Locate the cell with the specified text and output its (X, Y) center coordinate. 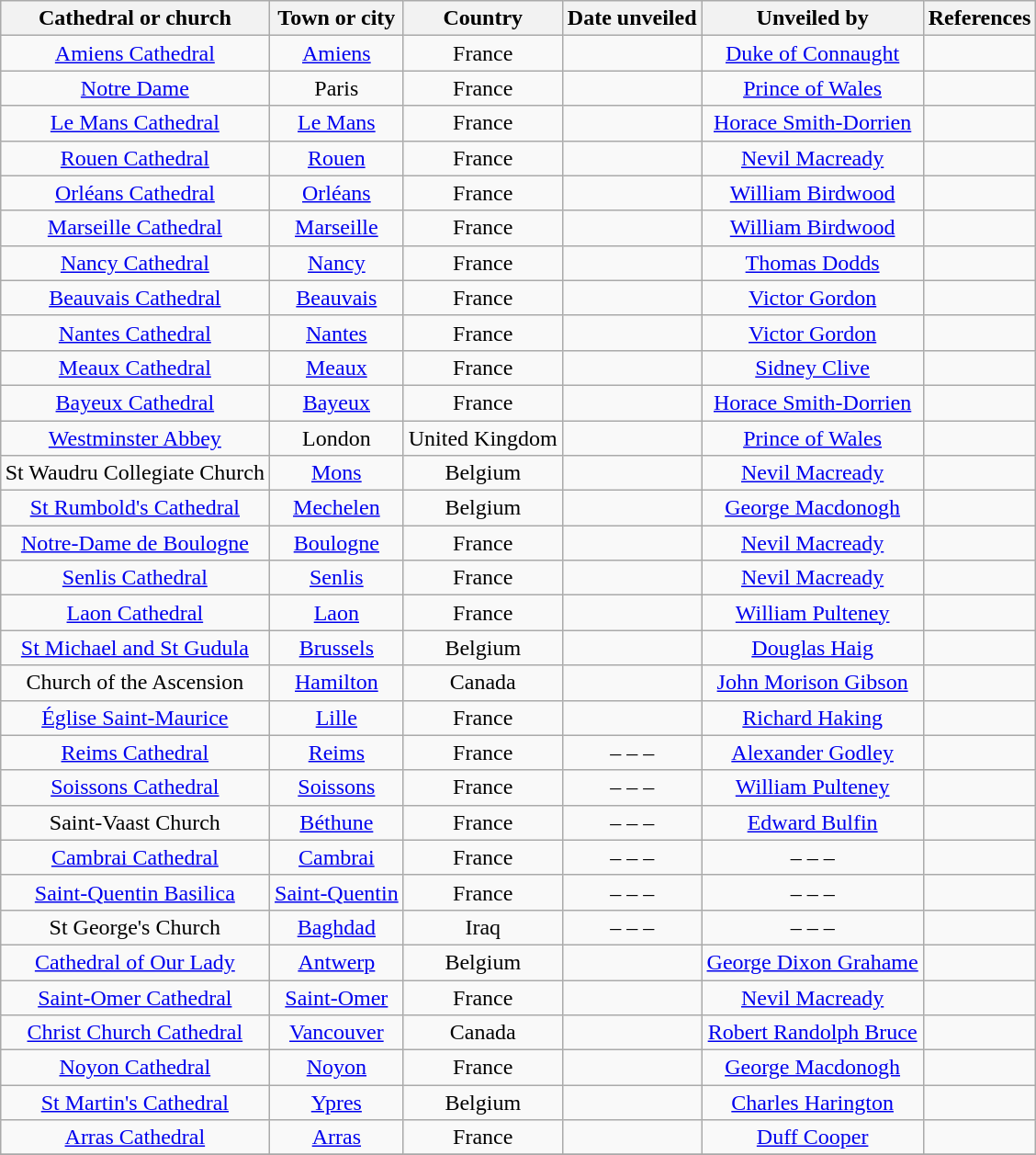
Rouen (337, 158)
Alexander Godley (812, 753)
Le Mans (337, 123)
Unveiled by (812, 18)
Richard Haking (812, 718)
Saint-Omer Cathedral (134, 997)
Arras Cathedral (134, 1138)
Saint-Quentin (337, 892)
Soissons Cathedral (134, 787)
Iraq (483, 927)
Senlis Cathedral (134, 578)
Orléans Cathedral (134, 193)
Saint-Quentin Basilica (134, 892)
Amiens Cathedral (134, 53)
Reims Cathedral (134, 753)
Robert Randolph Bruce (812, 1033)
Vancouver (337, 1033)
Charles Harington (812, 1103)
Thomas Dodds (812, 263)
Cathedral or church (134, 18)
References (979, 18)
Beauvais (337, 298)
Noyon (337, 1068)
Cathedral of Our Lady (134, 962)
Arras (337, 1138)
Church of the Ascension (134, 683)
Nantes (337, 333)
Amiens (337, 53)
Saint-Vaast Church (134, 822)
John Morison Gibson (812, 683)
Cambrai Cathedral (134, 857)
Béthune (337, 822)
Beauvais Cathedral (134, 298)
Christ Church Cathedral (134, 1033)
Ypres (337, 1103)
Sidney Clive (812, 368)
George Dixon Grahame (812, 962)
St Martin's Cathedral (134, 1103)
United Kingdom (483, 438)
Date unveiled (632, 18)
Mons (337, 473)
Nantes Cathedral (134, 333)
Senlis (337, 578)
St Waudru Collegiate Church (134, 473)
St Michael and St Gudula (134, 648)
Hamilton (337, 683)
Reims (337, 753)
Baghdad (337, 927)
Bayeux (337, 402)
Nancy Cathedral (134, 263)
Notre-Dame de Boulogne (134, 543)
Laon (337, 613)
Laon Cathedral (134, 613)
Église Saint-Maurice (134, 718)
Soissons (337, 787)
Douglas Haig (812, 648)
Rouen Cathedral (134, 158)
Meaux (337, 368)
Town or city (337, 18)
Antwerp (337, 962)
Nancy (337, 263)
Bayeux Cathedral (134, 402)
St George's Church (134, 927)
Edward Bulfin (812, 822)
Notre Dame (134, 88)
Noyon Cathedral (134, 1068)
Cambrai (337, 857)
Orléans (337, 193)
Lille (337, 718)
Meaux Cathedral (134, 368)
Westminster Abbey (134, 438)
Boulogne (337, 543)
Le Mans Cathedral (134, 123)
Duff Cooper (812, 1138)
Paris (337, 88)
London (337, 438)
St Rumbold's Cathedral (134, 508)
Mechelen (337, 508)
Brussels (337, 648)
Marseille (337, 228)
Saint-Omer (337, 997)
Duke of Connaught (812, 53)
Marseille Cathedral (134, 228)
Country (483, 18)
